Provide the (x, y) coordinate of the cell's center where the given text is located.  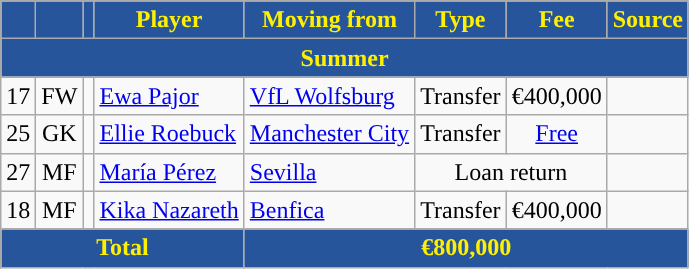
Fee (556, 20)
18 (18, 210)
Benfica (329, 210)
27 (18, 172)
Manchester City (329, 134)
25 (18, 134)
Type (461, 20)
Player (169, 20)
Summer (345, 58)
Free (556, 134)
Moving from (329, 20)
Ellie Roebuck (169, 134)
FW (60, 96)
GK (60, 134)
Loan return (512, 172)
Source (648, 20)
VfL Wolfsburg (329, 96)
17 (18, 96)
€800,000 (466, 248)
María Pérez (169, 172)
Sevilla (329, 172)
Kika Nazareth (169, 210)
Total (123, 248)
Ewa Pajor (169, 96)
